Capture the cell that displays the provided text and extract its (X, Y) central coordinate. 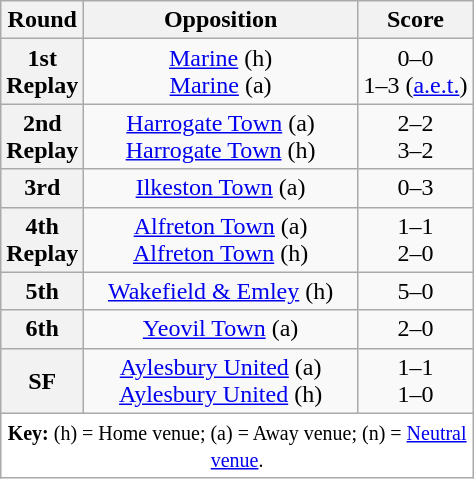
Key: (h) = Home venue; (a) = Away venue; (n) = Neutral venue. (238, 446)
Marine (h)Marine (a) (221, 72)
2–23–2 (415, 136)
Yeovil Town (a) (221, 329)
Round (42, 20)
6th (42, 329)
2ndReplay (42, 136)
Score (415, 20)
3rd (42, 188)
SF (42, 380)
0–01–3 (a.e.t.) (415, 72)
2–0 (415, 329)
4thReplay (42, 240)
Opposition (221, 20)
1–11–0 (415, 380)
Wakefield & Emley (h) (221, 291)
Alfreton Town (a)Alfreton Town (h) (221, 240)
1–12–0 (415, 240)
1stReplay (42, 72)
Ilkeston Town (a) (221, 188)
0–3 (415, 188)
5–0 (415, 291)
Aylesbury United (a)Aylesbury United (h) (221, 380)
Harrogate Town (a)Harrogate Town (h) (221, 136)
5th (42, 291)
